Pinpoint the cell where the given text exists, returning its (X, Y) midpoint coordinate. 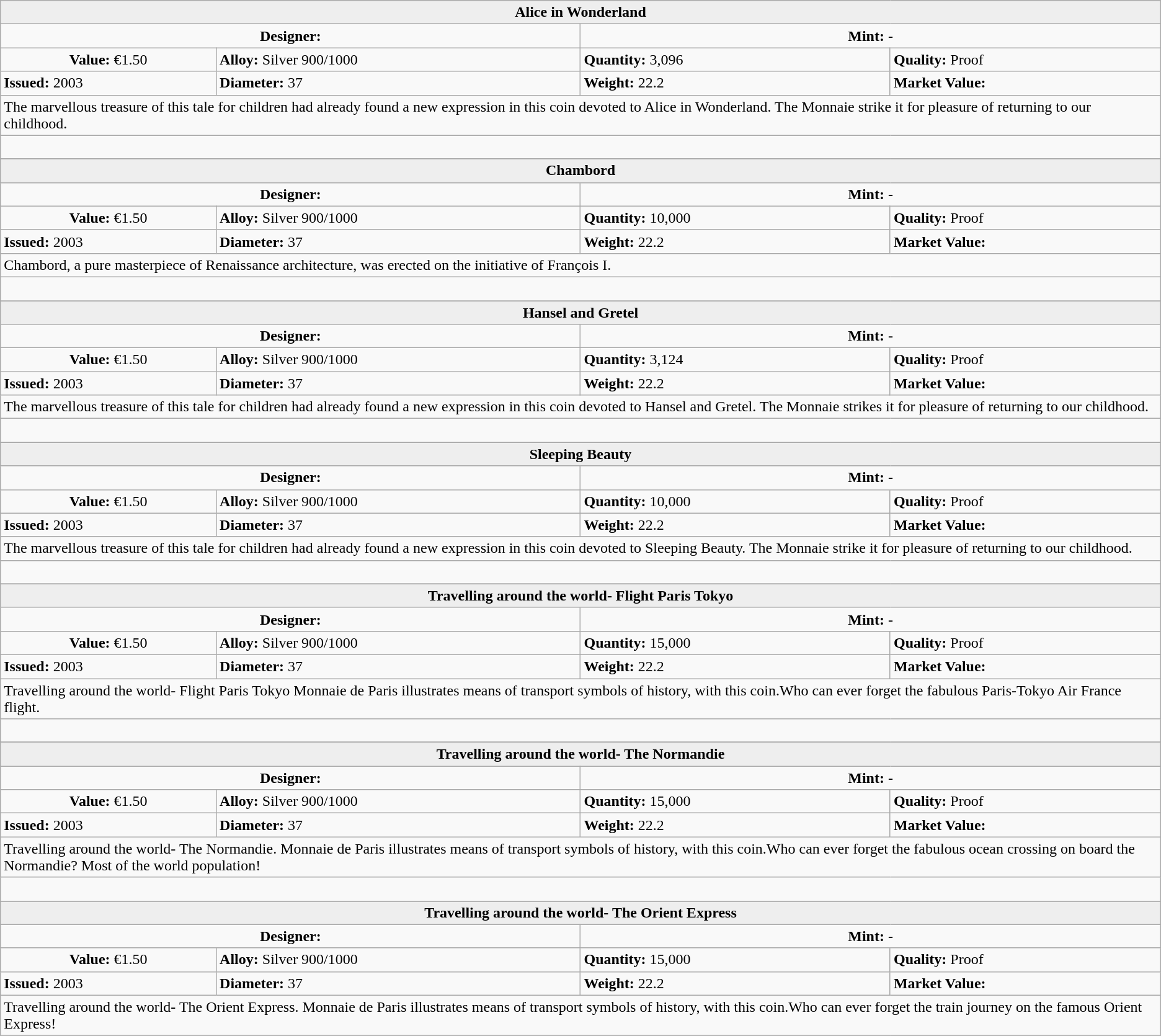
Travelling around the world- Flight Paris Tokyo (580, 596)
Alice in Wonderland (580, 12)
Travelling around the world- The Normandie (580, 754)
Hansel and Gretel (580, 312)
Quantity: 3,096 (736, 60)
Sleeping Beauty (580, 454)
Travelling around the world- The Orient Express (580, 913)
Chambord, a pure masterpiece of Renaissance architecture, was erected on the initiative of François I. (580, 265)
Chambord (580, 171)
Quantity: 3,124 (736, 360)
